Output the (X, Y) coordinate of the center of the cell containing the given text.  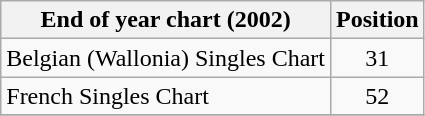
31 (377, 58)
French Singles Chart (166, 96)
Position (377, 20)
52 (377, 96)
Belgian (Wallonia) Singles Chart (166, 58)
End of year chart (2002) (166, 20)
